Detect which cell encompasses the target text, then output its [x, y] center coordinate. 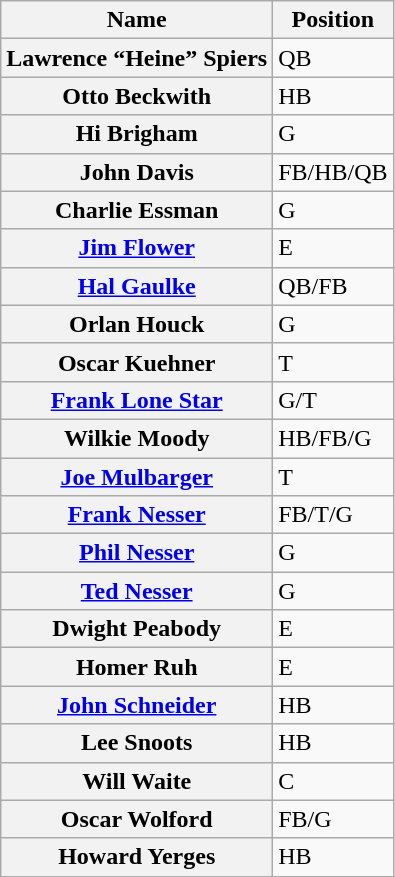
FB/HB/QB [333, 172]
FB/T/G [333, 515]
Charlie Essman [137, 210]
Name [137, 20]
G/T [333, 400]
Position [333, 20]
Joe Mulbarger [137, 477]
QB/FB [333, 286]
Lawrence “Heine” Spiers [137, 58]
HB/FB/G [333, 438]
Phil Nesser [137, 553]
Frank Lone Star [137, 400]
Oscar Kuehner [137, 362]
John Davis [137, 172]
Wilkie Moody [137, 438]
Dwight Peabody [137, 629]
Howard Yerges [137, 857]
Oscar Wolford [137, 819]
QB [333, 58]
Orlan Houck [137, 324]
Otto Beckwith [137, 96]
FB/G [333, 819]
Will Waite [137, 781]
Jim Flower [137, 248]
Homer Ruh [137, 667]
Lee Snoots [137, 743]
John Schneider [137, 705]
Frank Nesser [137, 515]
C [333, 781]
Ted Nesser [137, 591]
Hal Gaulke [137, 286]
Hi Brigham [137, 134]
